Return (x, y) of the center of cell containing provided text 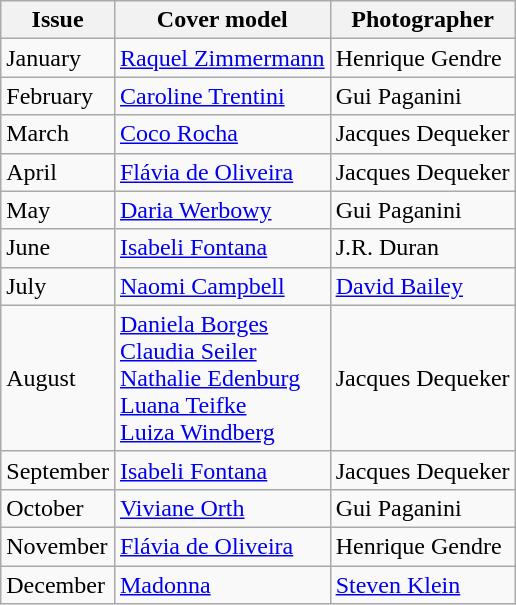
David Bailey (422, 286)
Caroline Trentini (222, 96)
Naomi Campbell (222, 286)
Issue (58, 20)
June (58, 248)
March (58, 134)
November (58, 546)
February (58, 96)
J.R. Duran (422, 248)
December (58, 585)
Daria Werbowy (222, 210)
Madonna (222, 585)
January (58, 58)
Daniela BorgesClaudia SeilerNathalie EdenburgLuana TeifkeLuiza Windberg (222, 378)
Steven Klein (422, 585)
July (58, 286)
August (58, 378)
October (58, 508)
May (58, 210)
April (58, 172)
Photographer (422, 20)
Viviane Orth (222, 508)
Cover model (222, 20)
September (58, 470)
Raquel Zimmermann (222, 58)
Coco Rocha (222, 134)
